Return the [x, y] coordinate for the center point of the cell that contains the specified text.  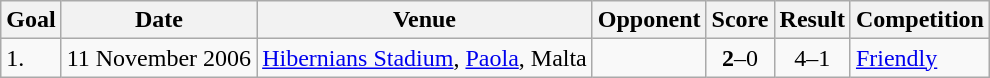
Result [812, 20]
Goal [31, 20]
Competition [920, 20]
4–1 [812, 58]
Opponent [649, 20]
Date [158, 20]
1. [31, 58]
Friendly [920, 58]
Score [740, 20]
Venue [425, 20]
11 November 2006 [158, 58]
2–0 [740, 58]
Hibernians Stadium, Paola, Malta [425, 58]
